Pinpoint the cell where the given text exists, returning its (X, Y) midpoint coordinate. 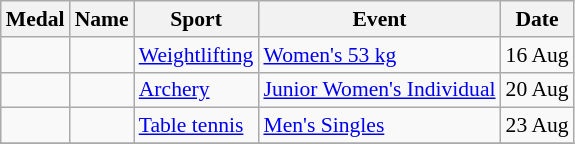
Archery (196, 90)
Men's Singles (379, 126)
Name (102, 19)
Medal (36, 19)
Sport (196, 19)
16 Aug (538, 55)
Event (379, 19)
Junior Women's Individual (379, 90)
23 Aug (538, 126)
Weightlifting (196, 55)
Women's 53 kg (379, 55)
20 Aug (538, 90)
Table tennis (196, 126)
Date (538, 19)
